Detect which cell encompasses the target text, then output its (X, Y) center coordinate. 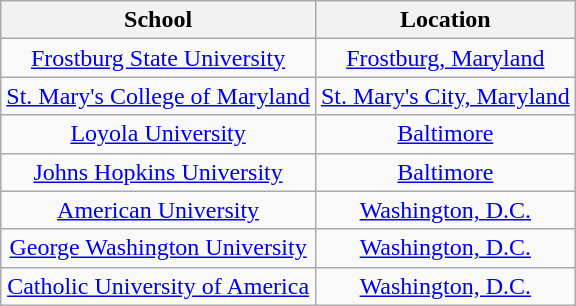
St. Mary's College of Maryland (158, 96)
American University (158, 210)
George Washington University (158, 248)
Johns Hopkins University (158, 172)
Catholic University of America (158, 286)
St. Mary's City, Maryland (445, 96)
Frostburg, Maryland (445, 58)
Loyola University (158, 134)
Location (445, 20)
School (158, 20)
Frostburg State University (158, 58)
